Search for the cell housing the specified text and yield its [X, Y] center coordinate. 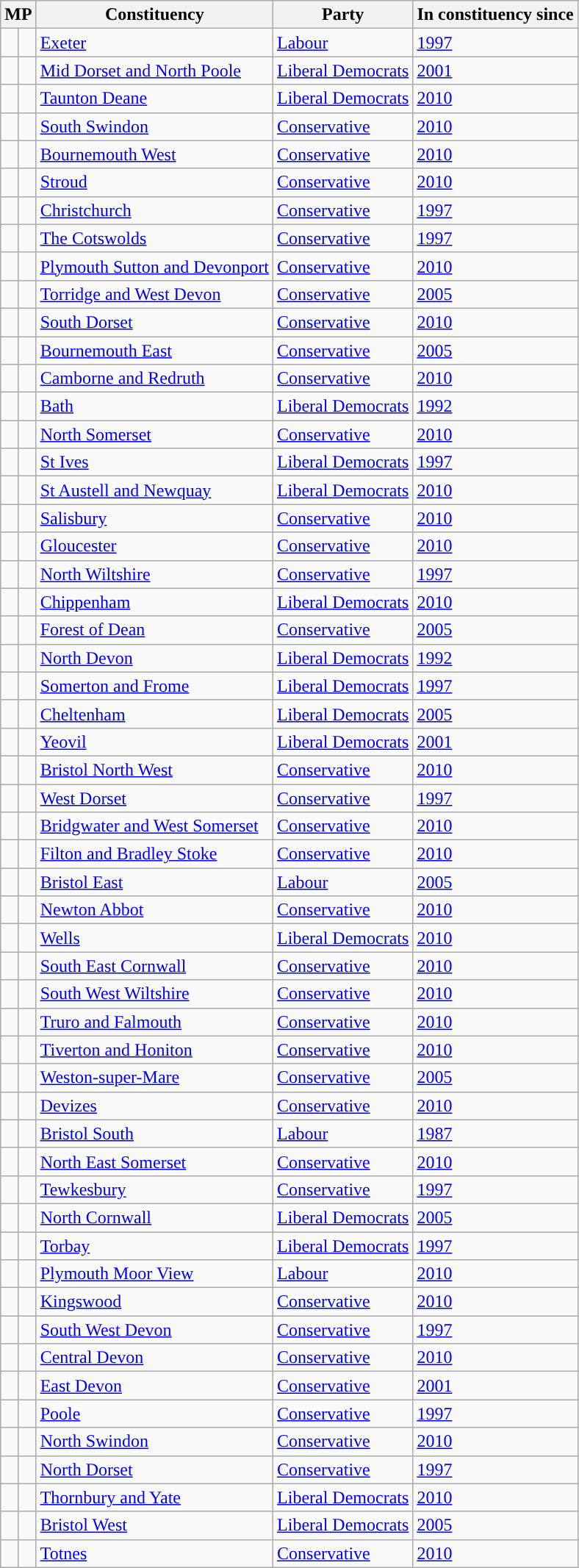
Totnes [154, 1553]
Bristol South [154, 1134]
In constituency since [495, 15]
Taunton Deane [154, 99]
North Wiltshire [154, 574]
Bristol West [154, 1525]
Bristol North West [154, 770]
Bridgwater and West Somerset [154, 826]
St Austell and Newquay [154, 490]
Bournemouth East [154, 351]
Stroud [154, 182]
South West Devon [154, 1330]
Salisbury [154, 518]
St Ives [154, 462]
Exeter [154, 43]
Weston-super-Mare [154, 1078]
Forest of Dean [154, 630]
Filton and Bradley Stoke [154, 854]
Tiverton and Honiton [154, 1050]
Camborne and Redruth [154, 379]
Christchurch [154, 210]
South Swindon [154, 126]
Truro and Falmouth [154, 1022]
Bath [154, 407]
Central Devon [154, 1358]
Chippenham [154, 602]
Wells [154, 938]
North Devon [154, 658]
Newton Abbot [154, 910]
Cheltenham [154, 714]
Bournemouth West [154, 154]
Yeovil [154, 742]
South West Wiltshire [154, 994]
Tewkesbury [154, 1189]
Poole [154, 1414]
East Devon [154, 1386]
Thornbury and Yate [154, 1497]
Devizes [154, 1106]
Constituency [154, 15]
Torridge and West Devon [154, 294]
Plymouth Moor View [154, 1274]
Bristol East [154, 882]
North East Somerset [154, 1161]
The Cotswolds [154, 238]
North Swindon [154, 1442]
Gloucester [154, 546]
Kingswood [154, 1302]
North Dorset [154, 1469]
Somerton and Frome [154, 686]
North Somerset [154, 434]
Plymouth Sutton and Devonport [154, 266]
Party [343, 15]
South Dorset [154, 322]
North Cornwall [154, 1217]
MP [18, 15]
West Dorset [154, 798]
South East Cornwall [154, 966]
Mid Dorset and North Poole [154, 71]
1987 [495, 1134]
Torbay [154, 1246]
